Locate the cell with the specified text and output its (X, Y) center coordinate. 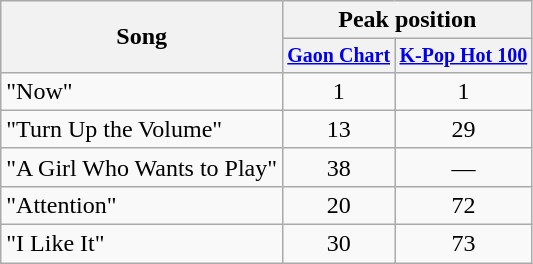
— (464, 167)
20 (339, 205)
Song (142, 37)
Peak position (408, 20)
"Turn Up the Volume" (142, 129)
13 (339, 129)
"Attention" (142, 205)
"Now" (142, 91)
"A Girl Who Wants to Play" (142, 167)
K-Pop Hot 100 (464, 56)
73 (464, 244)
38 (339, 167)
29 (464, 129)
Gaon Chart (339, 56)
"I Like It" (142, 244)
72 (464, 205)
30 (339, 244)
